Detect which cell encompasses the target text, then output its (X, Y) center coordinate. 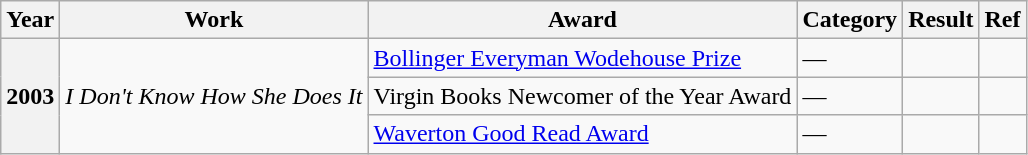
Award (582, 20)
Result (941, 20)
Ref (1002, 20)
Year (30, 20)
Bollinger Everyman Wodehouse Prize (582, 58)
Category (850, 20)
Waverton Good Read Award (582, 134)
Work (214, 20)
I Don't Know How She Does It (214, 96)
Virgin Books Newcomer of the Year Award (582, 96)
2003 (30, 96)
